Provide the (x, y) coordinate of the cell's center where the given text is located.  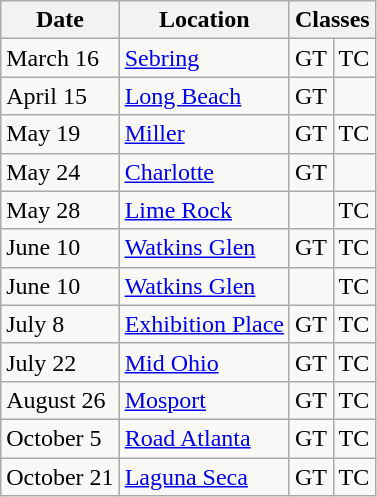
October 21 (60, 477)
Charlotte (204, 172)
Lime Rock (204, 210)
Mosport (204, 400)
July 8 (60, 324)
Exhibition Place (204, 324)
Date (60, 20)
Classes (332, 20)
Long Beach (204, 96)
April 15 (60, 96)
Sebring (204, 58)
Location (204, 20)
Mid Ohio (204, 362)
August 26 (60, 400)
Laguna Seca (204, 477)
Road Atlanta (204, 438)
May 28 (60, 210)
October 5 (60, 438)
March 16 (60, 58)
May 24 (60, 172)
July 22 (60, 362)
May 19 (60, 134)
Miller (204, 134)
